Identify which cell holds the provided text, then report its (X, Y) central coordinate. 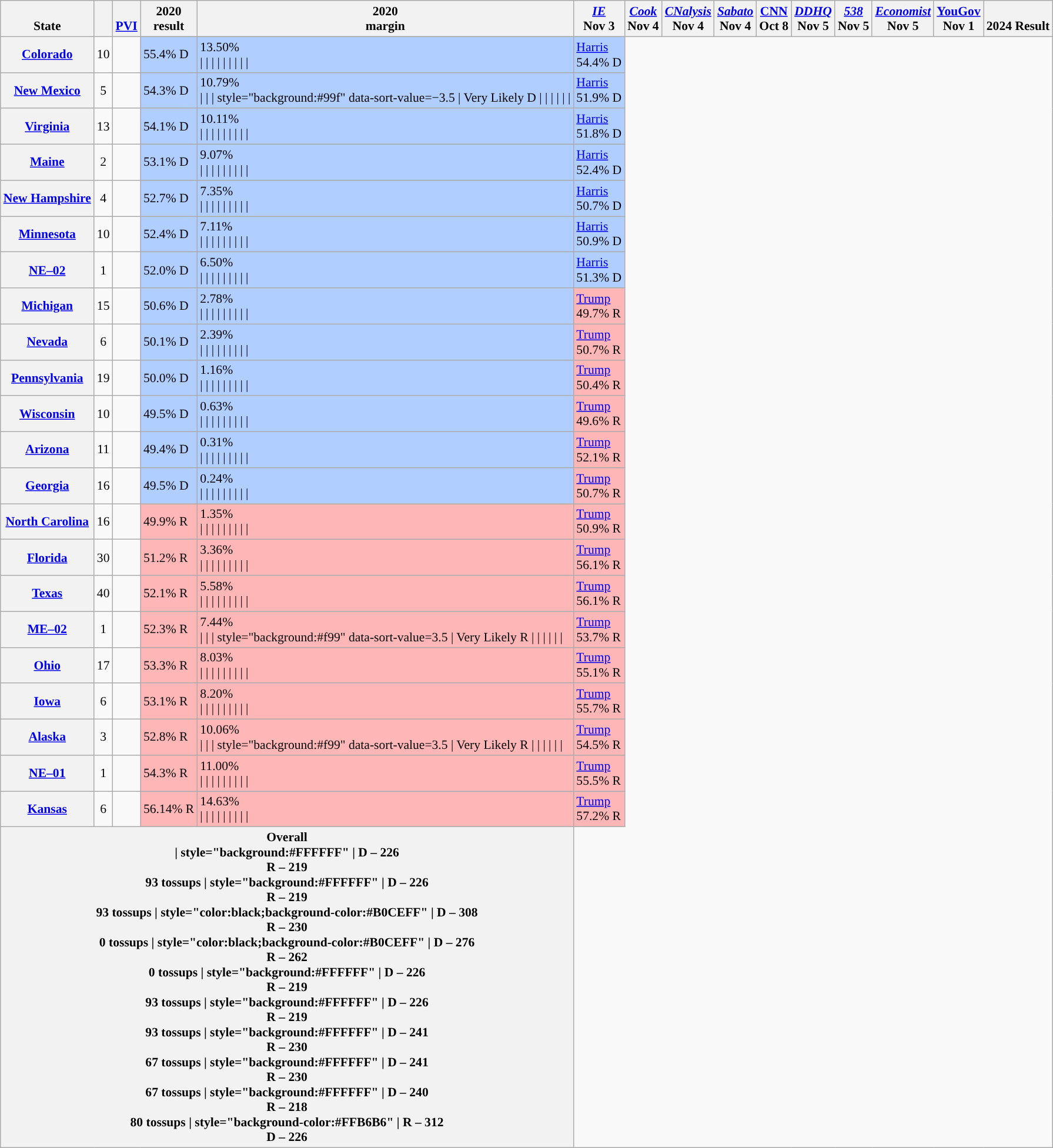
9.07% | | | | | | | | | (385, 162)
DDHQNov 5 (813, 19)
North Carolina (47, 522)
New Mexico (47, 91)
50.1% D (169, 342)
Georgia (47, 486)
Trump49.6% R (599, 414)
8.20% | | | | | | | | | (385, 702)
2.78% | | | | | | | | | (385, 306)
54.3% R (169, 774)
30 (103, 557)
10.06% | | | style="background:#f99" data-sort-value=3.5 | Very Likely R | | | | | | (385, 737)
Kansas (47, 809)
Harris51.9% D (599, 91)
52.4% D (169, 234)
10.79% | | | style="background:#99f" data-sort-value=−3.5 | Very Likely D | | | | | | (385, 91)
7.35% | | | | | | | | | (385, 199)
13 (103, 127)
15 (103, 306)
Harris50.7% D (599, 199)
ME–02 (47, 629)
Nevada (47, 342)
Trump57.2% R (599, 809)
Maine (47, 162)
49.4% D (169, 450)
Ohio (47, 665)
Minnesota (47, 234)
Trump52.1% R (599, 450)
SabatoNov 4 (735, 19)
53.3% R (169, 665)
2024 Result (1018, 19)
Virginia (47, 127)
Trump54.5% R (599, 737)
52.0% D (169, 270)
56.14% R (169, 809)
PVI (127, 19)
40 (103, 594)
51.2% R (169, 557)
3 (103, 737)
52.3% R (169, 629)
Harris52.4% D (599, 162)
538Nov 5 (854, 19)
11.00% | | | | | | | | | (385, 774)
1.35% | | | | | | | | | (385, 522)
54.3% D (169, 91)
State (47, 19)
Trump49.7% R (599, 306)
Pennsylvania (47, 377)
2020result (169, 19)
0.63% | | | | | | | | | (385, 414)
2.39% | | | | | | | | | (385, 342)
Michigan (47, 306)
52.1% R (169, 594)
55.4% D (169, 54)
Harris54.4% D (599, 54)
Harris51.8% D (599, 127)
5 (103, 91)
Iowa (47, 702)
EconomistNov 5 (903, 19)
Alaska (47, 737)
5.58% | | | | | | | | | (385, 594)
Harris50.9% D (599, 234)
7.44% | | | style="background:#f99" data-sort-value=3.5 | Very Likely R | | | | | | (385, 629)
54.1% D (169, 127)
53.1% R (169, 702)
Harris51.3% D (599, 270)
CNNOct 8 (774, 19)
13.50% | | | | | | | | | (385, 54)
10.11% | | | | | | | | | (385, 127)
8.03% | | | | | | | | | (385, 665)
Trump50.4% R (599, 377)
1.16% | | | | | | | | | (385, 377)
Trump50.9% R (599, 522)
Trump55.1% R (599, 665)
Trump55.5% R (599, 774)
Wisconsin (47, 414)
NE–02 (47, 270)
11 (103, 450)
NE–01 (47, 774)
Arizona (47, 450)
2020margin (385, 19)
CookNov 4 (643, 19)
Texas (47, 594)
50.6% D (169, 306)
6.50% | | | | | | | | | (385, 270)
19 (103, 377)
2 (103, 162)
4 (103, 199)
50.0% D (169, 377)
Trump55.7% R (599, 702)
Florida (47, 557)
CNalysisNov 4 (688, 19)
14.63% | | | | | | | | | (385, 809)
52.7% D (169, 199)
IENov 3 (599, 19)
49.9% R (169, 522)
YouGovNov 1 (958, 19)
0.31% | | | | | | | | | (385, 450)
New Hampshire (47, 199)
7.11% | | | | | | | | | (385, 234)
3.36% | | | | | | | | | (385, 557)
Trump53.7% R (599, 629)
Colorado (47, 54)
52.8% R (169, 737)
53.1% D (169, 162)
0.24% | | | | | | | | | (385, 486)
17 (103, 665)
